Scan for the cell matching the given text and deliver its [x, y] coordinate at center. 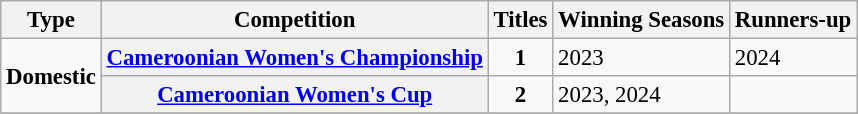
2023 [642, 58]
Type [51, 20]
Runners-up [792, 20]
2024 [792, 58]
2 [520, 95]
Cameroonian Women's Championship [294, 58]
Domestic [51, 76]
Cameroonian Women's Cup [294, 95]
Titles [520, 20]
Winning Seasons [642, 20]
2023, 2024 [642, 95]
Competition [294, 20]
1 [520, 58]
